Provide the [X, Y] coordinate of the cell's center where the given text is located.  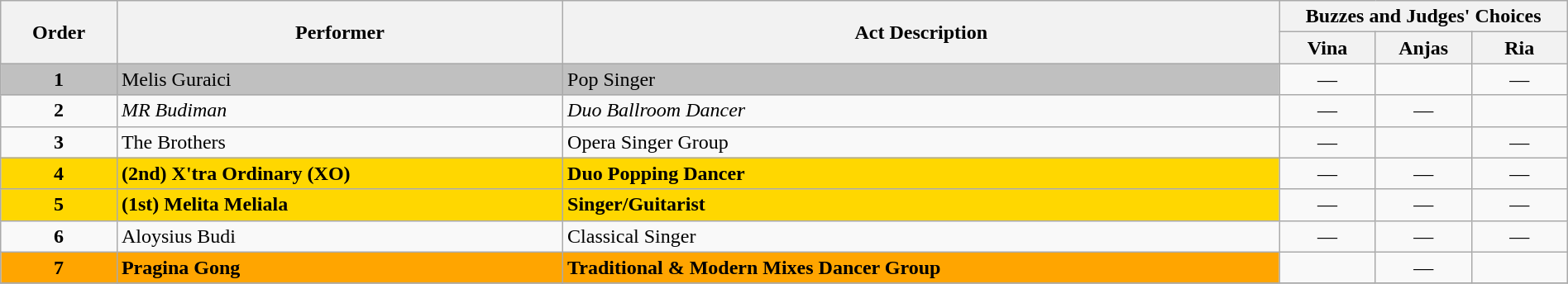
Order [60, 32]
Melis Guraici [339, 79]
Aloysius Budi [339, 236]
Classical Singer [921, 236]
Traditional & Modern Mixes Dancer Group [921, 267]
MR Budiman [339, 111]
7 [60, 267]
(1st) Melita Meliala [339, 205]
3 [60, 142]
Anjas [1423, 48]
Performer [339, 32]
Pragina Gong [339, 267]
(2nd) X'tra Ordinary (XO) [339, 173]
2 [60, 111]
4 [60, 173]
The Brothers [339, 142]
Act Description [921, 32]
Duo Popping Dancer [921, 173]
Buzzes and Judges' Choices [1423, 17]
Vina [1327, 48]
Duo Ballroom Dancer [921, 111]
Pop Singer [921, 79]
Ria [1519, 48]
Singer/Guitarist [921, 205]
Opera Singer Group [921, 142]
6 [60, 236]
1 [60, 79]
5 [60, 205]
